Scan for the cell matching the given text and deliver its [X, Y] coordinate at center. 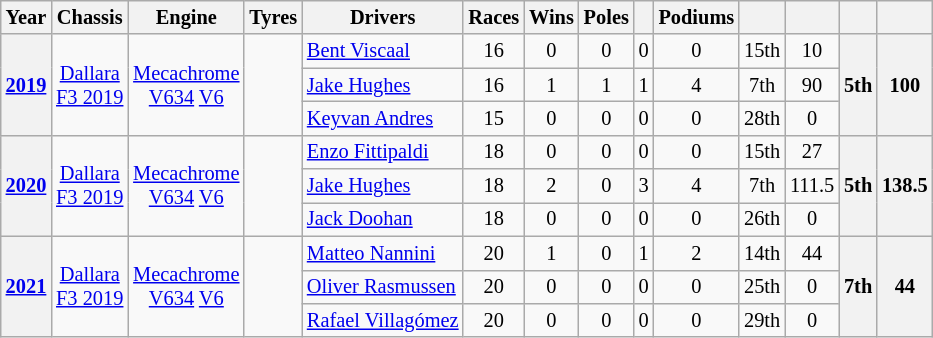
10 [812, 51]
100 [905, 84]
28th [762, 118]
Year [26, 17]
Engine [186, 17]
26th [762, 219]
14th [762, 253]
Rafael Villagómez [383, 320]
Chassis [90, 17]
2020 [26, 186]
29th [762, 320]
Drivers [383, 17]
Matteo Nannini [383, 253]
15 [494, 118]
Races [494, 17]
25th [762, 287]
Tyres [273, 17]
2019 [26, 84]
2021 [26, 286]
138.5 [905, 186]
Wins [552, 17]
Podiums [697, 17]
27 [812, 152]
90 [812, 85]
111.5 [812, 186]
Enzo Fittipaldi [383, 152]
Bent Viscaal [383, 51]
Jack Doohan [383, 219]
3 [644, 186]
Keyvan Andres [383, 118]
Poles [606, 17]
Oliver Rasmussen [383, 287]
